Detect which cell encompasses the target text, then output its [x, y] center coordinate. 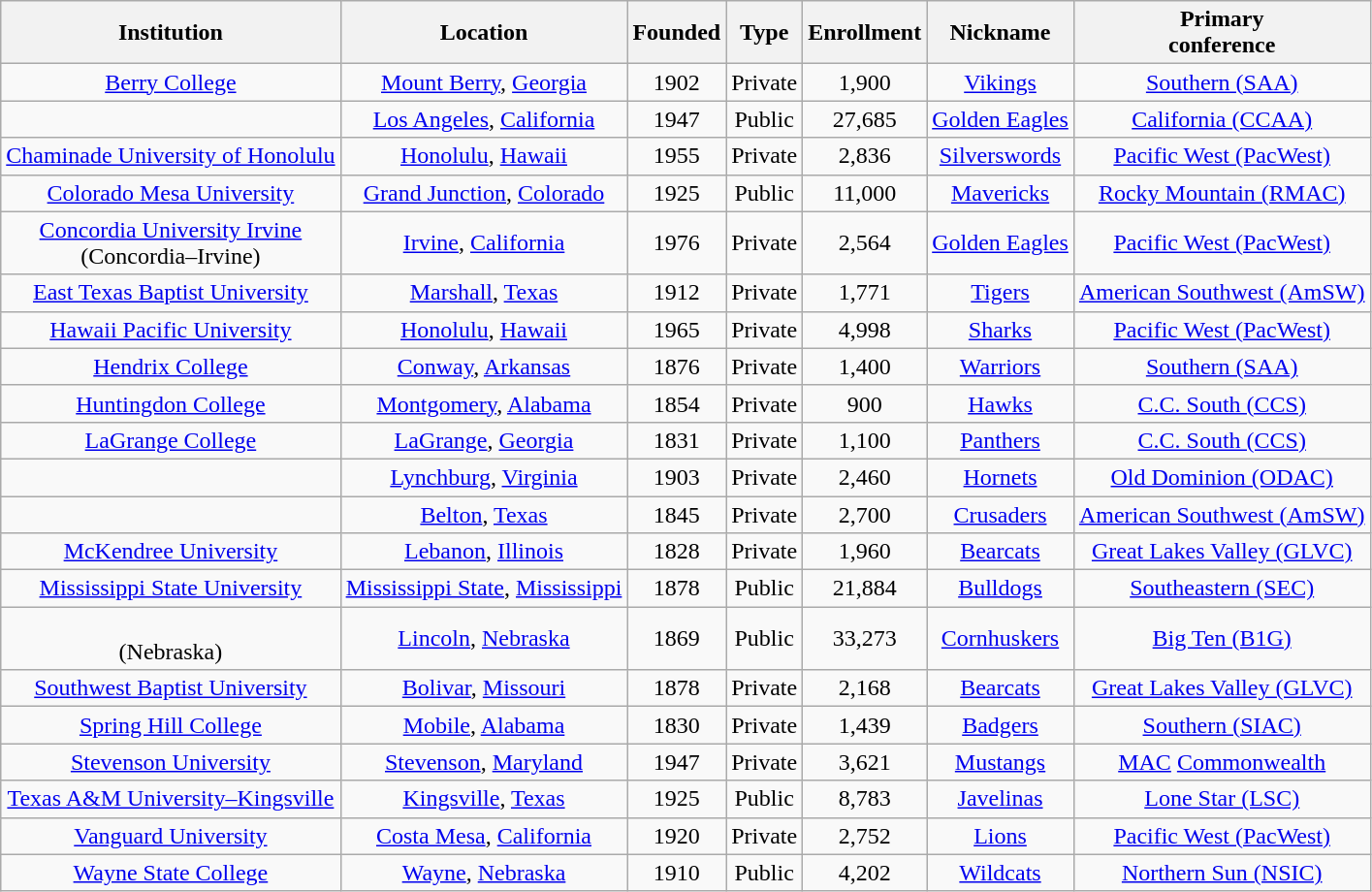
Lincoln, Nebraska [484, 638]
3,621 [865, 762]
LaGrange, Georgia [484, 440]
Hawaii Pacific University [171, 330]
1903 [677, 477]
1976 [677, 242]
Wayne State College [171, 873]
Founded [677, 33]
Stevenson University [171, 762]
Marshall, Texas [484, 293]
1,400 [865, 366]
Sharks [1001, 330]
21,884 [865, 589]
1920 [677, 836]
Southeastern (SEC) [1222, 589]
Type [764, 33]
Chaminade University of Honolulu [171, 156]
Javelinas [1001, 799]
Mississippi State University [171, 589]
2,752 [865, 836]
1,960 [865, 552]
Warriors [1001, 366]
2,836 [865, 156]
1,900 [865, 82]
Kingsville, Texas [484, 799]
Southwest Baptist University [171, 688]
Location [484, 33]
Northern Sun (NSIC) [1222, 873]
1910 [677, 873]
Mississippi State, Mississippi [484, 589]
Big Ten (B1G) [1222, 638]
Cornhuskers [1001, 638]
Panthers [1001, 440]
Badgers [1001, 725]
Spring Hill College [171, 725]
Rocky Mountain (RMAC) [1222, 193]
1876 [677, 366]
Concordia University Irvine(Concordia–Irvine) [171, 242]
Wildcats [1001, 873]
Institution [171, 33]
11,000 [865, 193]
Stevenson, Maryland [484, 762]
1845 [677, 515]
Texas A&M University–Kingsville [171, 799]
1955 [677, 156]
Hawks [1001, 403]
Los Angeles, California [484, 119]
1830 [677, 725]
MAC Commonwealth [1222, 762]
Primaryconference [1222, 33]
Wayne, Nebraska [484, 873]
1965 [677, 330]
2,564 [865, 242]
2,700 [865, 515]
4,998 [865, 330]
Costa Mesa, California [484, 836]
27,685 [865, 119]
Huntingdon College [171, 403]
(Nebraska) [171, 638]
Irvine, California [484, 242]
Mobile, Alabama [484, 725]
McKendree University [171, 552]
1831 [677, 440]
1869 [677, 638]
Grand Junction, Colorado [484, 193]
Tigers [1001, 293]
Belton, Texas [484, 515]
Lions [1001, 836]
1,439 [865, 725]
Silverswords [1001, 156]
1854 [677, 403]
1,771 [865, 293]
Lone Star (LSC) [1222, 799]
Berry College [171, 82]
1828 [677, 552]
4,202 [865, 873]
1902 [677, 82]
California (CCAA) [1222, 119]
Old Dominion (ODAC) [1222, 477]
Mustangs [1001, 762]
8,783 [865, 799]
Bulldogs [1001, 589]
Montgomery, Alabama [484, 403]
Hornets [1001, 477]
LaGrange College [171, 440]
Hendrix College [171, 366]
Colorado Mesa University [171, 193]
Mount Berry, Georgia [484, 82]
Conway, Arkansas [484, 366]
Vikings [1001, 82]
Lynchburg, Virginia [484, 477]
Enrollment [865, 33]
Nickname [1001, 33]
Bolivar, Missouri [484, 688]
Mavericks [1001, 193]
Southern (SIAC) [1222, 725]
1,100 [865, 440]
1912 [677, 293]
2,460 [865, 477]
900 [865, 403]
Lebanon, Illinois [484, 552]
2,168 [865, 688]
Vanguard University [171, 836]
East Texas Baptist University [171, 293]
Crusaders [1001, 515]
33,273 [865, 638]
